Locate the cell with the specified text and output its [X, Y] center coordinate. 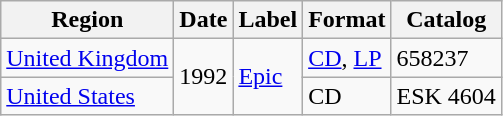
Catalog [446, 20]
658237 [446, 58]
Label [268, 20]
Epic [268, 77]
United States [88, 96]
CD [347, 96]
1992 [204, 77]
Format [347, 20]
ESK 4604 [446, 96]
Region [88, 20]
Date [204, 20]
United Kingdom [88, 58]
CD, LP [347, 58]
